Identify which cell holds the provided text, then report its (X, Y) central coordinate. 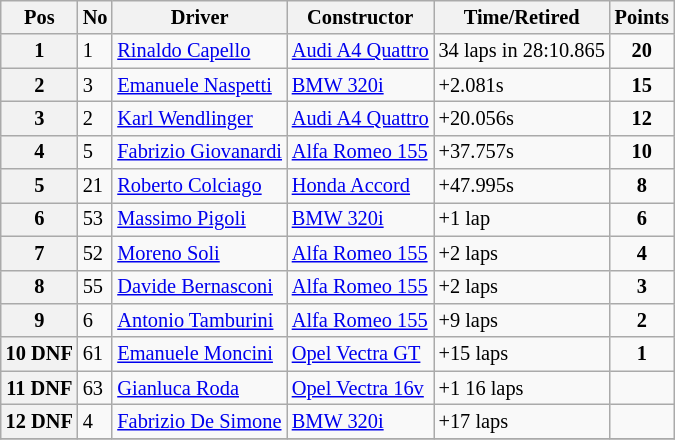
+1 lap (522, 219)
Opel Vectra 16v (360, 388)
15 (642, 85)
10 DNF (40, 354)
Antonio Tamburini (199, 320)
55 (96, 287)
+37.757s (522, 152)
12 DNF (40, 421)
20 (642, 51)
Massimo Pigoli (199, 219)
Rinaldo Capello (199, 51)
61 (96, 354)
10 (642, 152)
Moreno Soli (199, 253)
+47.995s (522, 186)
Karl Wendlinger (199, 118)
11 DNF (40, 388)
Emanuele Naspetti (199, 85)
+17 laps (522, 421)
Fabrizio Giovanardi (199, 152)
Driver (199, 17)
Davide Bernasconi (199, 287)
+15 laps (522, 354)
52 (96, 253)
Honda Accord (360, 186)
Fabrizio De Simone (199, 421)
9 (40, 320)
Constructor (360, 17)
34 laps in 28:10.865 (522, 51)
21 (96, 186)
63 (96, 388)
+1 16 laps (522, 388)
Pos (40, 17)
53 (96, 219)
+20.056s (522, 118)
Points (642, 17)
No (96, 17)
Roberto Colciago (199, 186)
7 (40, 253)
Emanuele Moncini (199, 354)
Time/Retired (522, 17)
+9 laps (522, 320)
12 (642, 118)
Opel Vectra GT (360, 354)
+2.081s (522, 85)
Gianluca Roda (199, 388)
